Locate the cell with the specified text and output its (x, y) center coordinate. 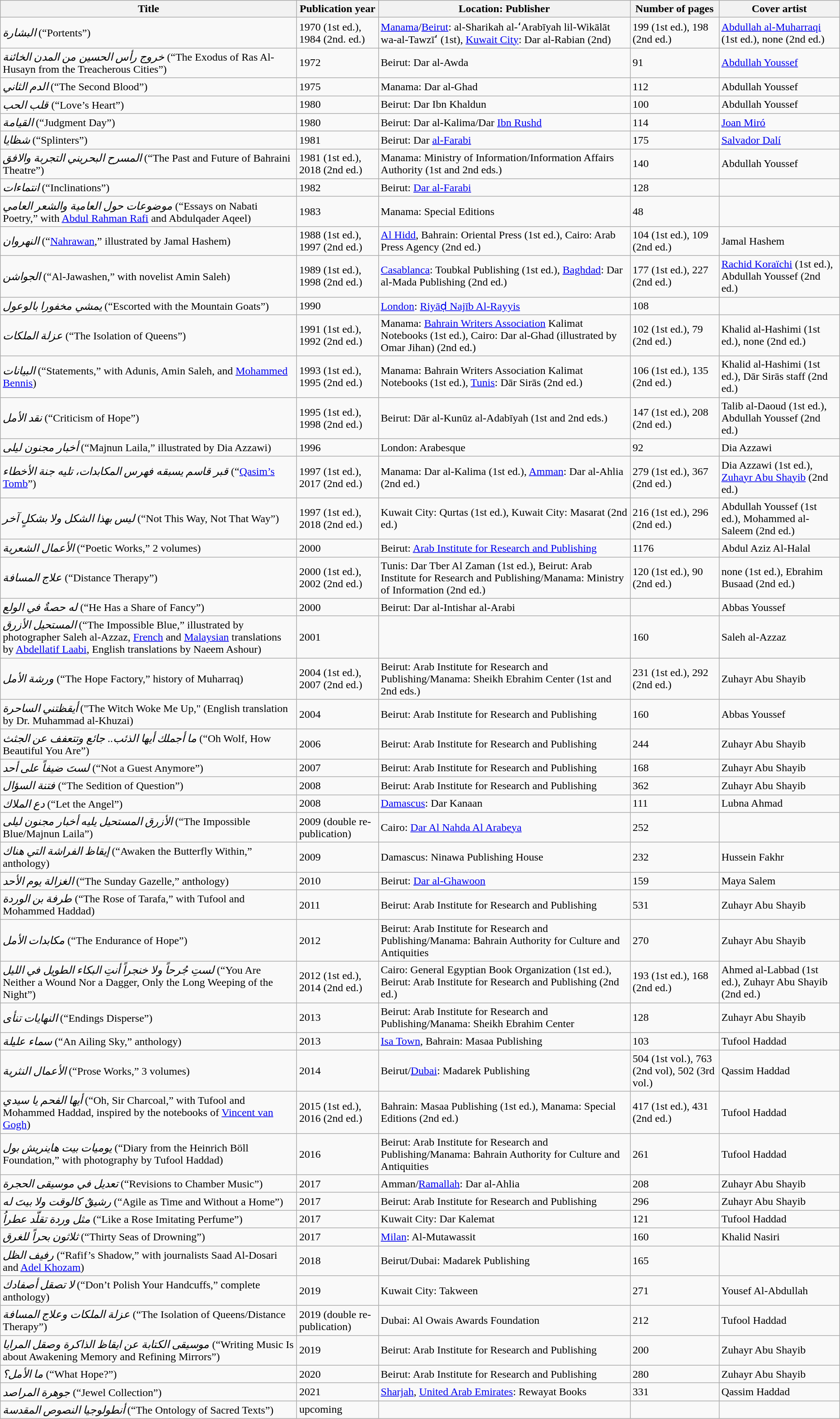
البشارة (“Portents”) (149, 33)
1990 (337, 306)
Lubna Ahmad (779, 804)
الجواشن (“Al-Jawashen,” with novelist Amin Saleh) (149, 276)
Beirut: Dar Ibn Khaldun (504, 105)
48 (674, 212)
Kuwait City: Dar Kalemat (504, 1219)
102 (1st ed.), 79 (2nd ed.) (674, 335)
1988 (1st ed.), 1997 (2nd ed.) (337, 241)
Cover artist (779, 9)
1972 (337, 63)
انتماءات (“Inclinations”) (149, 188)
2019 (double re-publication) (337, 1321)
Abdullah Youssef (1st ed.), Mohammed al-Saleem (2nd ed.) (779, 518)
208 (674, 1184)
Damascus: Dar Kanaan (504, 804)
أيقظتني الساحرة ("The Witch Woke Me Up," (English translation by Dr. Muhammad al-Khuzai) (149, 715)
92 (674, 448)
296 (674, 1201)
Dia Azzawi (779, 448)
232 (674, 857)
Number of pages (674, 9)
1996 (337, 448)
531 (674, 905)
يمشي مخفورا بالوعول (“Escorted with the Mountain Goats”) (149, 306)
2015 (1st ed.), 2016 (2nd ed.) (337, 1112)
لستِ جُرحاً ولا خنجراً أنتِ البكاء الطويل في الليل (“You Are Neither a Wound Nor a Dagger, Only the Long Weeping of the Night”) (149, 982)
Maya Salem (779, 881)
عزلة الملكات (“The Isolation of Queens”) (149, 335)
2009 (double re-publication) (337, 828)
1995 (1st ed.), 1998 (2nd ed.) (337, 418)
165 (674, 1261)
Rachid Koraïchi (1st ed.), Abdullah Youssef (2nd ed.) (779, 276)
النهايات تنأى (“Endings Disperse”) (149, 1017)
ثلاثون بحراً للغرق (“Thirty Seas of Drowning”) (149, 1237)
فتنة السؤال (“The Sedition of Question”) (149, 786)
الغزالة يوم الأحد (“The Sunday Gazelle,” anthology) (149, 881)
1989 (1st ed.), 1998 (2nd ed.) (337, 276)
Manama: Bahrain Writers Association Kalimat Notebooks (1st ed.), Cairo: Dar al-Ghad (illustrated by Omar Jihan) (2nd ed.) (504, 335)
362 (674, 786)
موضوعات حول العامية والشعر العامي (“Essays on Nabati Poetry,” with Abdul Rahman Rafi and Abdulqader Aqeel) (149, 212)
1997 (1st ed.), 2018 (2nd ed.) (337, 518)
Manama: Dar al-Ghad (504, 87)
1983 (337, 212)
none (1st ed.), Ebrahim Busaad (2nd ed.) (779, 577)
Khalid Nasiri (779, 1237)
199 (1st ed.), 198 (2nd ed.) (674, 33)
100 (674, 105)
Abdul Aziz Al-Halal (779, 548)
Cairo: General Egyptian Book Organization (1st ed.), Beirut: Arab Institute for Research and Publishing (2nd ed.) (504, 982)
2000 (1st ed.), 2002 (2nd ed.) (337, 577)
271 (674, 1291)
1993 (1st ed.), 1995 (2nd ed.) (337, 377)
المسرح البحريني التجربة والافق (“The Past and Future of Bahraini Theatre”) (149, 164)
Hussein Fakhr (779, 857)
قلب الحب (“Love’s Heart”) (149, 105)
1975 (337, 87)
2004 (1st ed.), 2007 (2nd ed.) (337, 679)
طرفة بن الوردة (“The Rose of Tarafa,” with Tufool and Mohammed Haddad) (149, 905)
شظايا (“Splinters”) (149, 140)
103 (674, 1041)
الأعمال النثرية (“Prose Works,” 3 volumes) (149, 1071)
193 (1st ed.), 168 (2nd ed.) (674, 982)
120 (1st ed.), 90 (2nd ed.) (674, 577)
مثل وردة تقلّد عطراُ (“Like a Rose Imitating Perfume”) (149, 1219)
Beirut: Dar al-Intishar al-Arabi (504, 607)
ورشة الأمل (“The Hope Factory,” history of Muharraq) (149, 679)
111 (674, 804)
Casablanca: Toubkal Publishing (1st ed.), Baghdad: Dar al-Mada Publishing (2nd ed.) (504, 276)
2001 (337, 637)
الدم الثاني (“The Second Blood”) (149, 87)
نقد الأمل (“Criticism of Hope”) (149, 418)
Amman/Ramallah: Dar al-Ahlia (504, 1184)
159 (674, 881)
London: Arabesque (504, 448)
Milan: Al-Mutawassit (504, 1237)
2014 (337, 1071)
مكابدات الأمل (“The Endurance of Hope”) (149, 940)
231 (1st ed.), 292 (2nd ed.) (674, 679)
upcoming (337, 1410)
Al Hidd, Bahrain: Oriental Press (1st ed.), Cairo: Arab Press Agency (2nd ed.) (504, 241)
London: Riyāḍ Najīb Al-Rayyis (504, 306)
Title (149, 9)
1991 (1st ed.), 1992 (2nd ed.) (337, 335)
النهروان (“Nahrawan,” illustrated by Jamal Hashem) (149, 241)
200 (674, 1350)
270 (674, 940)
Beirut: Arab Institute for Research and Publishing/Manama: Sheikh Ebrahim Center (1st and 2nd eds.) (504, 679)
موسيقى الكتابة عن ايقاظ الذاكرة وصقل المرايا (“Writing Music Is about Awakening Memory and Refining Mirrors”) (149, 1350)
تعديل في موسيقى الحجرة (“Revisions to Chamber Music”) (149, 1184)
لا تصقل أصفادك (“Don’t Polish Your Handcuffs,” complete anthology) (149, 1291)
Beirut: Dar al-Kalima/Dar Ibn Rushd (504, 123)
Manama: Special Editions (504, 212)
قبر قاسم يسبقه فهرس المكابدات، تليه جنة الأخطاء (“Qasim’s Tomb”) (149, 477)
Publication year (337, 9)
168 (674, 768)
Khalid al-Hashimi (1st ed.), Dār Sirās staff (2nd ed.) (779, 377)
1981 (337, 140)
2018 (337, 1261)
Salvador Dalí (779, 140)
2006 (337, 744)
175 (674, 140)
1997 (1st ed.), 2017 (2nd ed.) (337, 477)
Damascus: Ninawa Publishing House (504, 857)
1982 (337, 188)
يوميات بيت هاينريش بول (“Diary from the Heinrich Böll Foundation,” with photography by Tufool Haddad) (149, 1154)
لستَ ضيفاً على أحد (“Not a Guest Anymore”) (149, 768)
Beirut: Dar al-Ghawoon (504, 881)
91 (674, 63)
Manama: Bahrain Writers Association Kalimat Notebooks (1st ed.), Tunis: Dār Sirās (2nd ed.) (504, 377)
2016 (337, 1154)
Isa Town, Bahrain: Masaa Publishing (504, 1041)
Beirut: Arab Institute for Research and Publishing/Manama: Sheikh Ebrahim Center (504, 1017)
Sharjah, United Arab Emirates: Rewayat Books (504, 1392)
Jamal Hashem (779, 241)
ما الأمل؟ (“What Hope?”) (149, 1374)
Location: Publisher (504, 9)
علاج المسافة (“Distance Therapy”) (149, 577)
2012 (1st ed.), 2014 (2nd ed.) (337, 982)
Cairo: Dar Al Nahda Al Arabeya (504, 828)
Ahmed al-Labbad (1st ed.), Zuhayr Abu Shayib (2nd ed.) (779, 982)
108 (674, 306)
ليس بهذا الشكل ولا بشكلٍ آخر (“Not This Way, Not That Way”) (149, 518)
القيامة (“Judgment Day”) (149, 123)
البيانات (“Statements,” with Adunis, Amin Saleh, and Mohammed Bennis) (149, 377)
2011 (337, 905)
147 (1st ed.), 208 (2nd ed.) (674, 418)
Bahrain: Masaa Publishing (1st ed.), Manama: Special Editions (2nd ed.) (504, 1112)
رفيف الظل (“Rafif’s Shadow,” with journalists Saad Al-Dosari and Adel Khozam) (149, 1261)
رشيقٌ كالوقت ولا بيتَ له (“Agile as Time and Without a Home”) (149, 1201)
504 (1st vol.), 763 (2nd vol), 502 (3rd vol.) (674, 1071)
252 (674, 828)
417 (1st ed.), 431 (2nd ed.) (674, 1112)
1981 (1st ed.), 2018 (2nd ed.) (337, 164)
121 (674, 1219)
خروج رأس الحسين من المدن الخائنة (“The Exodus of Ras Al-Husayn from the Treacherous Cities”) (149, 63)
212 (674, 1321)
سماء عليلة (“An Ailing Sky,” anthology) (149, 1041)
112 (674, 87)
Joan Miró (779, 123)
2007 (337, 768)
114 (674, 123)
Manama/Beirut: al-Sharikah al-ʻArabīyah lil-Wikālāt wa-al-Tawzīʻ (1st), Kuwait City: Dar al-Rabian (2nd) (504, 33)
Yousef Al-Abdullah (779, 1291)
أيها الفحم يا سيدي (“Oh, Sir Charcoal,” with Tufool and Mohammed Haddad, inspired by the notebooks of Vincent van Gogh) (149, 1112)
280 (674, 1374)
104 (1st ed.), 109 (2nd ed.) (674, 241)
Dia Azzawi (1st ed.), Zuhayr Abu Shayib (2nd ed.) (779, 477)
244 (674, 744)
جوهرة المراصد (“Jewel Collection”) (149, 1392)
الأعمال الشعرية (“Poetic Works,” 2 volumes) (149, 548)
279 (1st ed.), 367 (2nd ed.) (674, 477)
1970 (1st ed.), 1984 (2nd. ed.) (337, 33)
Dubai: Al Owais Awards Foundation (504, 1321)
Kuwait City: Takween (504, 1291)
261 (674, 1154)
216 (1st ed.), 296 (2nd ed.) (674, 518)
2009 (337, 857)
2012 (337, 940)
1176 (674, 548)
الأزرق المستحيل يليه أخبار مجنون ليلى (“The Impossible Blue/Majnun Laila”) (149, 828)
Beirut: Dār al-Kunūz al-Adabīyah (1st and 2nd eds.) (504, 418)
عزلة الملكات وعلاج المسافة (“The Isolation of Queens/Distance Therapy”) (149, 1321)
2020 (337, 1374)
140 (674, 164)
له حصةٌ في الولع (“He Has a Share of Fancy”) (149, 607)
106 (1st ed.), 135 (2nd ed.) (674, 377)
177 (1st ed.), 227 (2nd ed.) (674, 276)
Beirut: Dar al-Awda (504, 63)
Tunis: Dar Tber Al Zaman (1st ed.), Beirut: Arab Institute for Research and Publishing/Manama: Ministry of Information (2nd ed.) (504, 577)
Abdullah al-Muharraqi (1st ed.), none (2nd ed.) (779, 33)
2004 (337, 715)
331 (674, 1392)
أخبار مجنون ليلى (“Majnun Laila,” illustrated by Dia Azzawi) (149, 448)
إيقاظ الفراشة التي هناك (“Awaken the Butterfly Within,” anthology) (149, 857)
Manama: Dar al-Kalima (1st ed.), Amman: Dar al-Ahlia (2nd ed.) (504, 477)
Manama: Ministry of Information/Information Affairs Authority (1st and 2nd eds.) (504, 164)
Khalid al-Hashimi (1st ed.), none (2nd ed.) (779, 335)
أنطولوجيا النصوص المقدسة (“The Ontology of Sacred Texts”) (149, 1410)
ما أجملك أيها الذئب.. جائع وتتعفف عن الجثث (“Oh Wolf, How Beautiful You Are”) (149, 744)
دع الملاك (“Let the Angel”) (149, 804)
2010 (337, 881)
Saleh al-Azzaz (779, 637)
Kuwait City: Qurtas (1st ed.), Kuwait City: Masarat (2nd ed.) (504, 518)
Talib al-Daoud (1st ed.), Abdullah Youssef (2nd ed.) (779, 418)
2021 (337, 1392)
